Provide the [X, Y] coordinate of the cell's center where the given text is located.  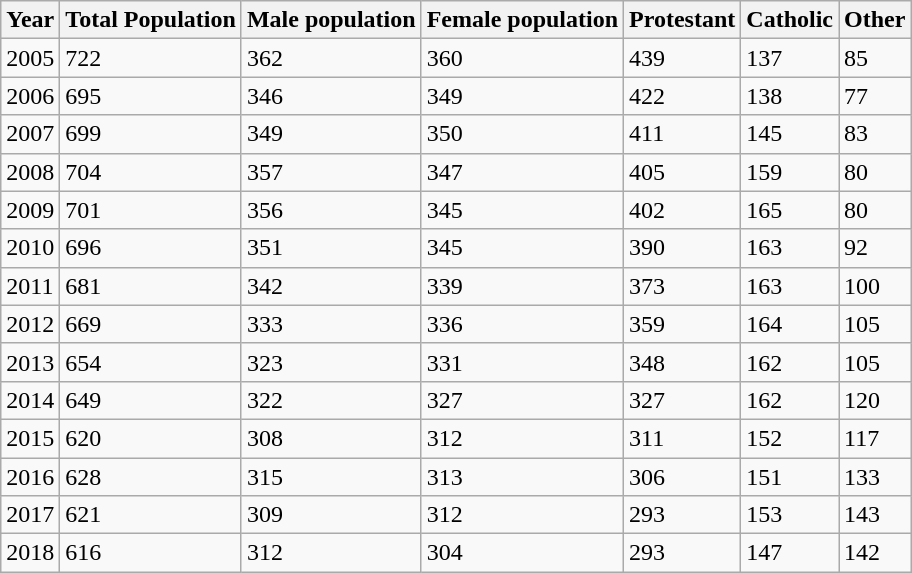
165 [790, 210]
2013 [30, 362]
373 [682, 286]
Other [875, 20]
351 [331, 248]
342 [331, 286]
699 [151, 134]
117 [875, 438]
620 [151, 438]
669 [151, 324]
333 [331, 324]
138 [790, 96]
621 [151, 515]
153 [790, 515]
322 [331, 400]
311 [682, 438]
315 [331, 477]
696 [151, 248]
654 [151, 362]
336 [522, 324]
681 [151, 286]
339 [522, 286]
83 [875, 134]
Female population [522, 20]
350 [522, 134]
133 [875, 477]
347 [522, 172]
2008 [30, 172]
359 [682, 324]
164 [790, 324]
2015 [30, 438]
2012 [30, 324]
77 [875, 96]
701 [151, 210]
405 [682, 172]
92 [875, 248]
695 [151, 96]
2010 [30, 248]
722 [151, 58]
348 [682, 362]
704 [151, 172]
159 [790, 172]
356 [331, 210]
304 [522, 553]
323 [331, 362]
137 [790, 58]
143 [875, 515]
Catholic [790, 20]
100 [875, 286]
142 [875, 553]
346 [331, 96]
306 [682, 477]
616 [151, 553]
422 [682, 96]
309 [331, 515]
2005 [30, 58]
Male population [331, 20]
2017 [30, 515]
362 [331, 58]
308 [331, 438]
331 [522, 362]
152 [790, 438]
439 [682, 58]
2011 [30, 286]
313 [522, 477]
2007 [30, 134]
628 [151, 477]
402 [682, 210]
145 [790, 134]
2018 [30, 553]
360 [522, 58]
2006 [30, 96]
411 [682, 134]
Year [30, 20]
147 [790, 553]
85 [875, 58]
151 [790, 477]
Total Population [151, 20]
2009 [30, 210]
649 [151, 400]
357 [331, 172]
Protestant [682, 20]
2014 [30, 400]
2016 [30, 477]
120 [875, 400]
390 [682, 248]
